Return (X, Y) of the center of cell containing provided text 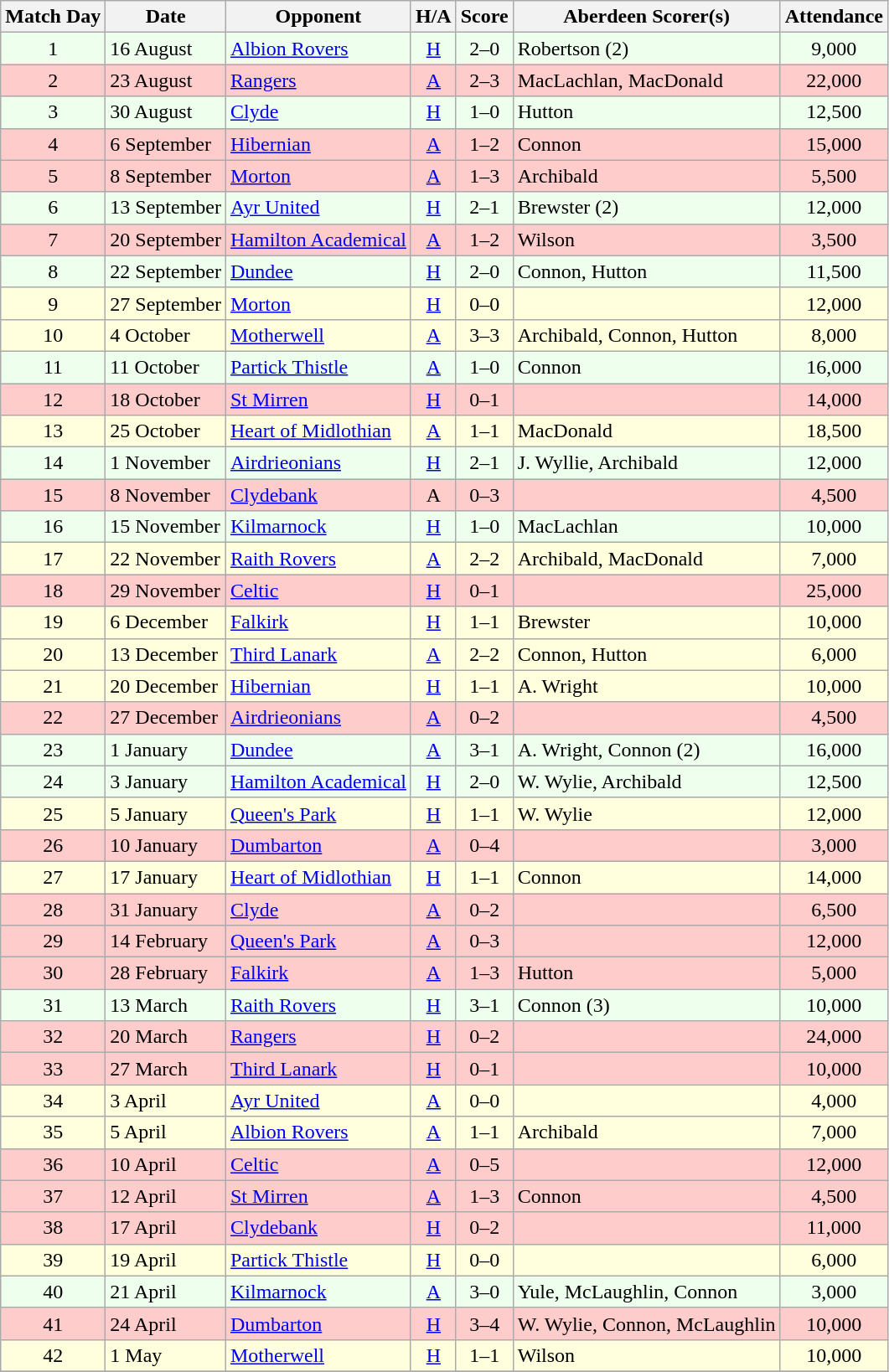
8,000 (834, 335)
26 (54, 845)
8 November (166, 495)
Brewster (2) (647, 208)
Yule, McLaughlin, Connon (647, 1292)
A. Wright (647, 686)
7 (54, 240)
1 November (166, 463)
Date (166, 17)
6 September (166, 144)
21 April (166, 1292)
15 (54, 495)
20 September (166, 240)
W. Wylie, Connon, McLaughlin (647, 1323)
18 (54, 591)
1 May (166, 1355)
28 February (166, 973)
18,500 (834, 431)
5 April (166, 1132)
Opponent (318, 17)
12 April (166, 1196)
22 November (166, 559)
38 (54, 1228)
17 January (166, 877)
33 (54, 1069)
13 December (166, 654)
20 March (166, 1037)
32 (54, 1037)
6 December (166, 622)
27 March (166, 1069)
Attendance (834, 17)
25,000 (834, 591)
3 January (166, 781)
29 (54, 941)
22 (54, 718)
Connon (3) (647, 1005)
W. Wylie (647, 813)
22 September (166, 271)
25 (54, 813)
5,500 (834, 176)
3 April (166, 1101)
40 (54, 1292)
6,500 (834, 909)
3 (54, 112)
W. Wylie, Archibald (647, 781)
11,000 (834, 1228)
2 (54, 80)
Aberdeen Scorer(s) (647, 17)
11 (54, 367)
A. Wright, Connon (2) (647, 750)
30 August (166, 112)
Archibald, MacDonald (647, 559)
0–5 (484, 1164)
11 October (166, 367)
4,000 (834, 1101)
20 (54, 654)
30 (54, 973)
Archibald, Connon, Hutton (647, 335)
35 (54, 1132)
10 January (166, 845)
3,500 (834, 240)
10 April (166, 1164)
19 (54, 622)
31 January (166, 909)
29 November (166, 591)
Robertson (2) (647, 49)
23 (54, 750)
8 (54, 271)
Score (484, 17)
39 (54, 1260)
27 (54, 877)
5 January (166, 813)
25 October (166, 431)
10 (54, 335)
4 (54, 144)
34 (54, 1101)
J. Wyllie, Archibald (647, 463)
13 (54, 431)
1 January (166, 750)
13 September (166, 208)
8 September (166, 176)
0–4 (484, 845)
3–3 (484, 335)
21 (54, 686)
28 (54, 909)
22,000 (834, 80)
18 October (166, 400)
Match Day (54, 17)
MacLachlan, MacDonald (647, 80)
15,000 (834, 144)
Brewster (647, 622)
27 September (166, 303)
9 (54, 303)
3–4 (484, 1323)
4 October (166, 335)
3–0 (484, 1292)
13 March (166, 1005)
20 December (166, 686)
17 (54, 559)
1 (54, 49)
41 (54, 1323)
9,000 (834, 49)
15 November (166, 527)
H/A (433, 17)
14 February (166, 941)
24 April (166, 1323)
14 (54, 463)
31 (54, 1005)
2–3 (484, 80)
16 (54, 527)
17 April (166, 1228)
12 (54, 400)
11,500 (834, 271)
37 (54, 1196)
24 (54, 781)
5,000 (834, 973)
16 August (166, 49)
27 December (166, 718)
24,000 (834, 1037)
MacDonald (647, 431)
5 (54, 176)
23 August (166, 80)
19 April (166, 1260)
36 (54, 1164)
42 (54, 1355)
MacLachlan (647, 527)
6 (54, 208)
